Detect which cell encompasses the target text, then output its (x, y) center coordinate. 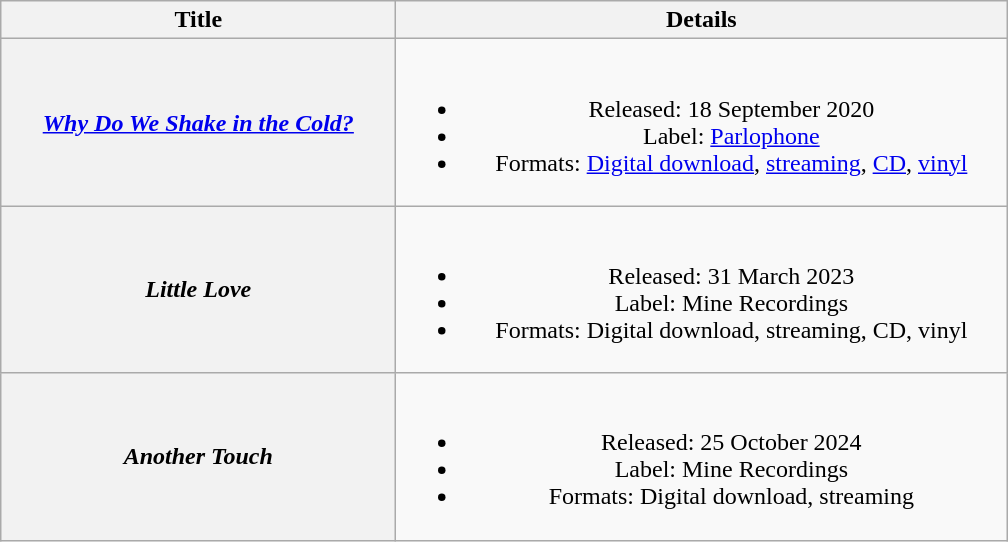
Released: 31 March 2023Label: Mine RecordingsFormats: Digital download, streaming, CD, vinyl (702, 290)
Released: 18 September 2020Label: ParlophoneFormats: Digital download, streaming, CD, vinyl (702, 122)
Why Do We Shake in the Cold? (198, 122)
Title (198, 20)
Details (702, 20)
Another Touch (198, 456)
Little Love (198, 290)
Released: 25 October 2024Label: Mine RecordingsFormats: Digital download, streaming (702, 456)
